Search for the cell housing the specified text and yield its (X, Y) center coordinate. 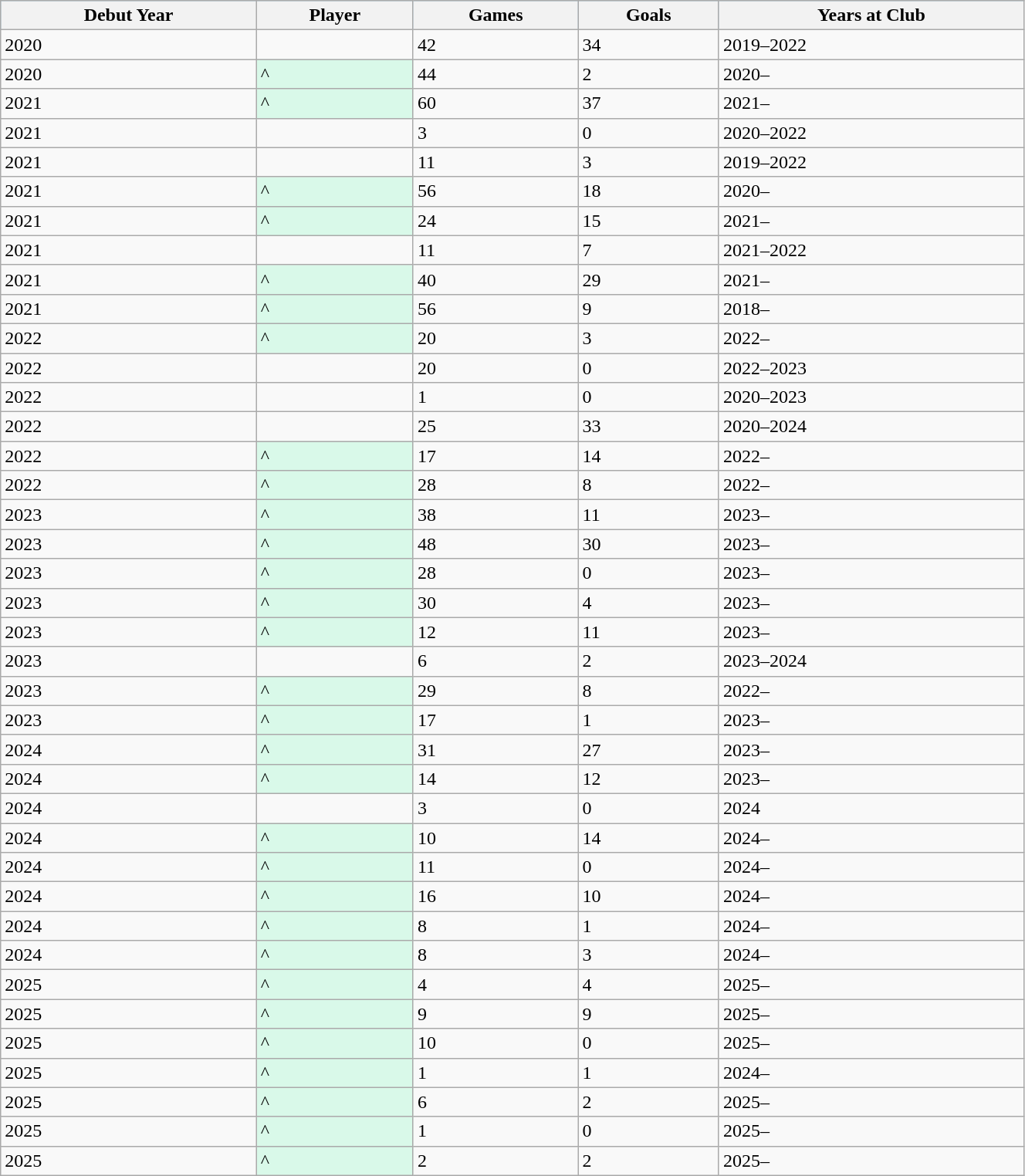
Years at Club (871, 15)
Games (496, 15)
37 (648, 103)
16 (496, 897)
18 (648, 191)
Player (335, 15)
2020–2023 (871, 397)
44 (496, 74)
2022–2023 (871, 368)
60 (496, 103)
2021–2022 (871, 250)
2018– (871, 309)
25 (496, 427)
34 (648, 45)
2023–2024 (871, 661)
15 (648, 221)
33 (648, 427)
Debut Year (129, 15)
42 (496, 45)
27 (648, 749)
24 (496, 221)
Goals (648, 15)
7 (648, 250)
2020–2024 (871, 427)
38 (496, 515)
31 (496, 749)
40 (496, 279)
48 (496, 544)
2020–2022 (871, 133)
